Locate the cell with the specified text and output its [X, Y] center coordinate. 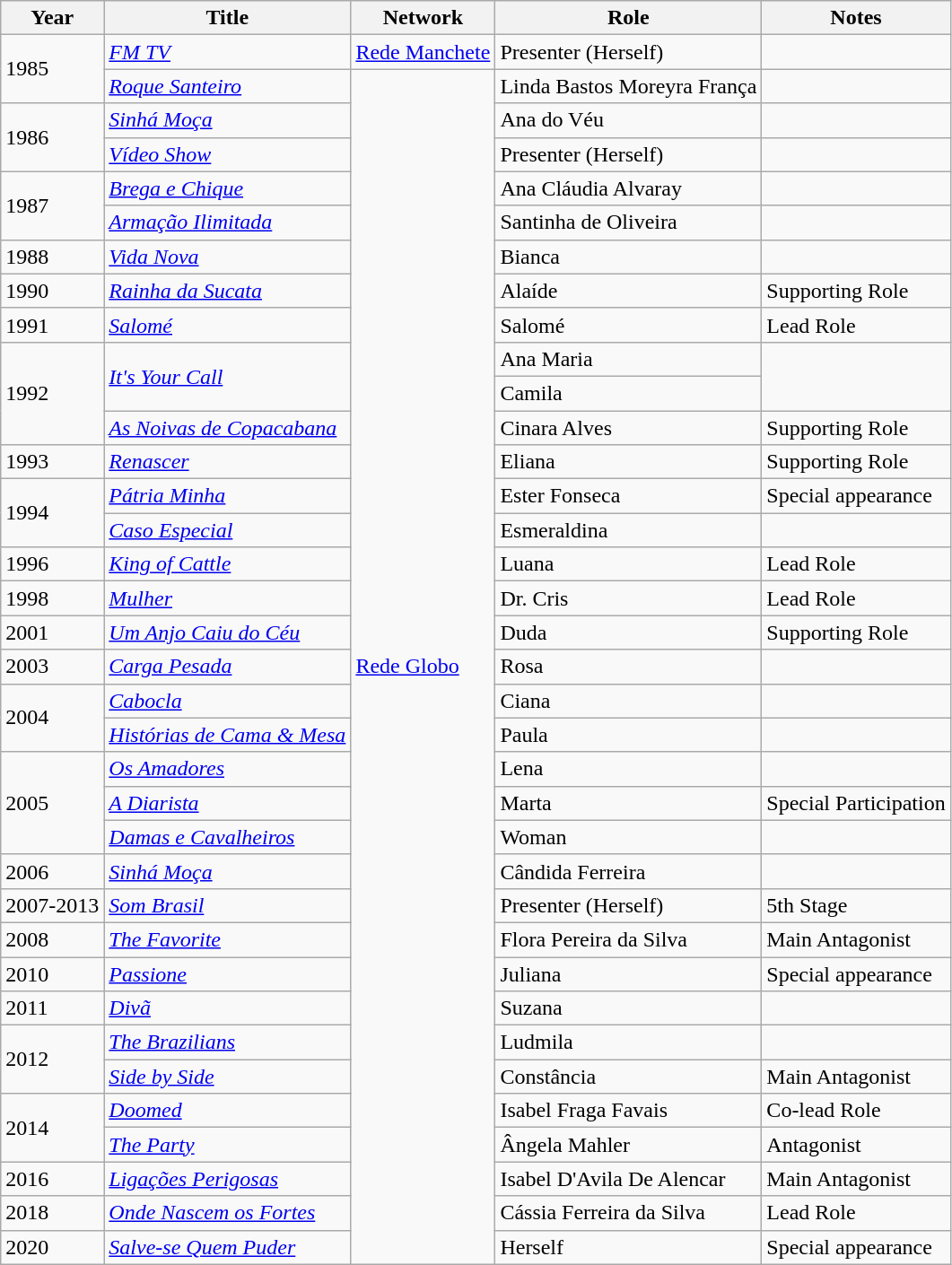
Rede Manchete [424, 52]
Damas e Cavalheiros [228, 837]
Roque Santeiro [228, 86]
2016 [52, 1179]
Network [424, 18]
2011 [52, 1008]
1993 [52, 462]
Pátria Minha [228, 496]
Isabel D'Avila De Alencar [628, 1179]
Mulher [228, 598]
Herself [628, 1247]
Rainha da Sucata [228, 291]
1988 [52, 257]
Passione [228, 973]
Dr. Cris [628, 598]
Histórias de Cama & Mesa [228, 735]
Alaíde [628, 291]
Cabocla [228, 701]
Santinha de Oliveira [628, 222]
Rede Globo [424, 667]
Co-lead Role [856, 1111]
Ligações Perigosas [228, 1179]
Ciana [628, 701]
FM TV [228, 52]
King of Cattle [228, 564]
Eliana [628, 462]
2001 [52, 632]
Vida Nova [228, 257]
1994 [52, 513]
Marta [628, 803]
Doomed [228, 1111]
Divã [228, 1008]
Cássia Ferreira da Silva [628, 1213]
Salve-se Quem Puder [228, 1247]
Lena [628, 769]
Cândida Ferreira [628, 871]
2018 [52, 1213]
It's Your Call [228, 376]
2004 [52, 718]
Ângela Mahler [628, 1145]
A Diarista [228, 803]
Role [628, 18]
Armação Ilimitada [228, 222]
Cinara Alves [628, 428]
Caso Especial [228, 530]
2005 [52, 803]
Os Amadores [228, 769]
1985 [52, 69]
Notes [856, 18]
Side by Side [228, 1077]
Suzana [628, 1008]
Year [52, 18]
Rosa [628, 667]
The Party [228, 1145]
Um Anjo Caiu do Céu [228, 632]
Ester Fonseca [628, 496]
Paula [628, 735]
Camila [628, 393]
Woman [628, 837]
The Favorite [228, 939]
2012 [52, 1060]
Vídeo Show [228, 154]
Linda Bastos Moreyra França [628, 86]
1991 [52, 325]
1990 [52, 291]
2020 [52, 1247]
1992 [52, 393]
1998 [52, 598]
Ana Cláudia Alvaray [628, 188]
Flora Pereira da Silva [628, 939]
Brega e Chique [228, 188]
Som Brasil [228, 905]
Bianca [628, 257]
Carga Pesada [228, 667]
2007-2013 [52, 905]
1996 [52, 564]
1986 [52, 137]
2010 [52, 973]
Constância [628, 1077]
Onde Nascem os Fortes [228, 1213]
Isabel Fraga Favais [628, 1111]
Ana do Véu [628, 120]
2014 [52, 1128]
Ana Maria [628, 359]
Title [228, 18]
Duda [628, 632]
2006 [52, 871]
Luana [628, 564]
Ludmila [628, 1043]
Esmeraldina [628, 530]
Renascer [228, 462]
As Noivas de Copacabana [228, 428]
1987 [52, 205]
Antagonist [856, 1145]
2003 [52, 667]
2008 [52, 939]
Special Participation [856, 803]
5th Stage [856, 905]
Juliana [628, 973]
The Brazilians [228, 1043]
